Output the [X, Y] coordinate of the center of the cell containing the given text.  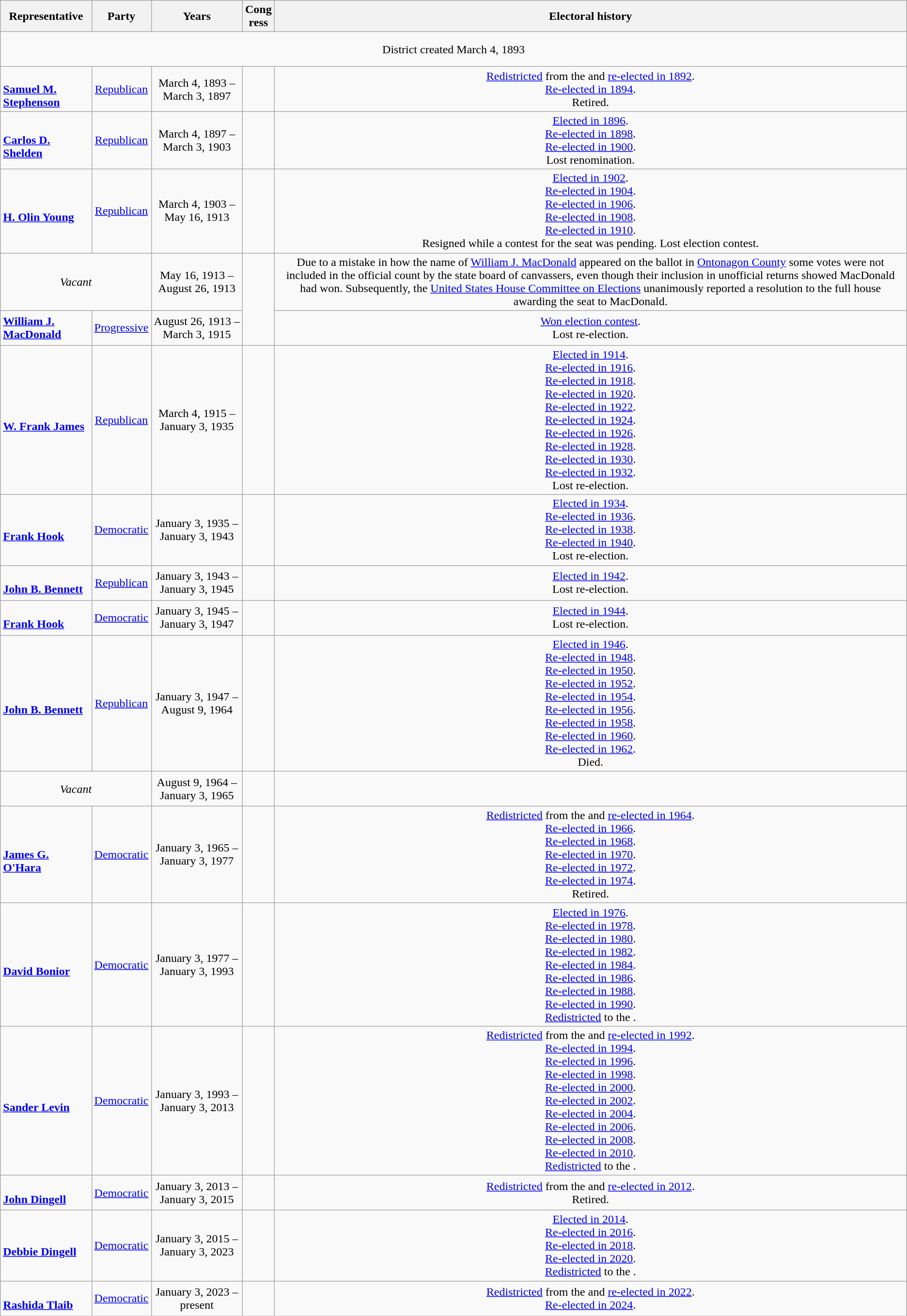
Redistricted from the and re-elected in 1892.Re-elected in 1894.Retired. [590, 89]
March 4, 1903 –May 16, 1913 [197, 211]
Electoral history [590, 16]
Party [121, 16]
January 3, 1965 –January 3, 1977 [197, 854]
January 3, 1977 –January 3, 1993 [197, 964]
August 9, 1964 –January 3, 1965 [197, 789]
January 3, 1935 –January 3, 1943 [197, 530]
H. Olin Young [46, 211]
Debbie Dingell [46, 1245]
January 3, 2023 –present [197, 1298]
Redistricted from the and re-elected in 1964.Re-elected in 1966.Re-elected in 1968.Re-elected in 1970.Re-elected in 1972.Re-elected in 1974.Retired. [590, 854]
Congress [258, 16]
Carlos D. Shelden [46, 140]
Elected in 1944.Lost re-election. [590, 618]
Redistricted from the and re-elected in 2022.Re-elected in 2024. [590, 1298]
May 16, 1913 –August 26, 1913 [197, 282]
David Bonior [46, 964]
Representative [46, 16]
Elected in 1896.Re-elected in 1898.Re-elected in 1900.Lost renomination. [590, 140]
John Dingell [46, 1192]
District created March 4, 1893 [453, 49]
January 3, 1993 –January 3, 2013 [197, 1100]
Redistricted from the and re-elected in 2012.Retired. [590, 1192]
January 3, 2015 –January 3, 2023 [197, 1245]
Rashida Tlaib [46, 1298]
January 3, 1943 –January 3, 1945 [197, 583]
William J. MacDonald [46, 328]
Elected in 2014.Re-elected in 2016.Re-elected in 2018.Re-elected in 2020.Redistricted to the . [590, 1245]
Elected in 1934.Re-elected in 1936.Re-elected in 1938.Re-elected in 1940.Lost re-election. [590, 530]
March 4, 1897 –March 3, 1903 [197, 140]
James G. O'Hara [46, 854]
January 3, 2013 –January 3, 2015 [197, 1192]
Sander Levin [46, 1100]
January 3, 1947 –August 9, 1964 [197, 703]
Won election contest.Lost re-election. [590, 328]
Progressive [121, 328]
Years [197, 16]
August 26, 1913 –March 3, 1915 [197, 328]
March 4, 1915 –January 3, 1935 [197, 420]
March 4, 1893 –March 3, 1897 [197, 89]
January 3, 1945 –January 3, 1947 [197, 618]
W. Frank James [46, 420]
Elected in 1942.Lost re-election. [590, 583]
Samuel M. Stephenson [46, 89]
